Scan for the cell matching the given text and deliver its [X, Y] coordinate at center. 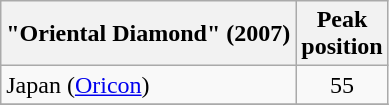
Peakposition [342, 34]
55 [342, 85]
Japan (Oricon) [148, 85]
"Oriental Diamond" (2007) [148, 34]
